Return the (x, y) coordinate for the center point of the cell that contains the specified text.  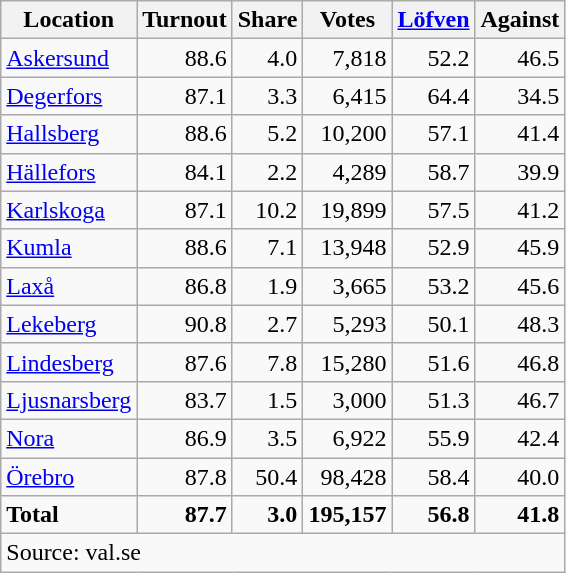
3.5 (268, 438)
41.4 (520, 134)
40.0 (520, 477)
Hällefors (69, 172)
87.8 (185, 477)
3.0 (268, 515)
Turnout (185, 20)
Laxå (69, 286)
51.3 (434, 400)
90.8 (185, 324)
7.1 (268, 248)
Lekeberg (69, 324)
15,280 (348, 362)
57.1 (434, 134)
53.2 (434, 286)
41.2 (520, 210)
98,428 (348, 477)
50.4 (268, 477)
Total (69, 515)
5,293 (348, 324)
46.5 (520, 58)
87.7 (185, 515)
Örebro (69, 477)
Degerfors (69, 96)
87.6 (185, 362)
Share (268, 20)
195,157 (348, 515)
Nora (69, 438)
86.9 (185, 438)
13,948 (348, 248)
46.7 (520, 400)
41.8 (520, 515)
3.3 (268, 96)
56.8 (434, 515)
1.5 (268, 400)
Votes (348, 20)
2.2 (268, 172)
83.7 (185, 400)
1.9 (268, 286)
Löfven (434, 20)
6,415 (348, 96)
58.7 (434, 172)
Askersund (69, 58)
Kumla (69, 248)
Lindesberg (69, 362)
Source: val.se (283, 553)
Karlskoga (69, 210)
10.2 (268, 210)
58.4 (434, 477)
84.1 (185, 172)
7,818 (348, 58)
34.5 (520, 96)
45.6 (520, 286)
50.1 (434, 324)
10,200 (348, 134)
55.9 (434, 438)
7.8 (268, 362)
4,289 (348, 172)
6,922 (348, 438)
3,000 (348, 400)
2.7 (268, 324)
Location (69, 20)
Ljusnarsberg (69, 400)
39.9 (520, 172)
86.8 (185, 286)
64.4 (434, 96)
3,665 (348, 286)
46.8 (520, 362)
Hallsberg (69, 134)
42.4 (520, 438)
5.2 (268, 134)
51.6 (434, 362)
19,899 (348, 210)
48.3 (520, 324)
52.2 (434, 58)
45.9 (520, 248)
Against (520, 20)
52.9 (434, 248)
57.5 (434, 210)
4.0 (268, 58)
